Find where the given text appears and provide that cell's center as (x, y) coordinate. 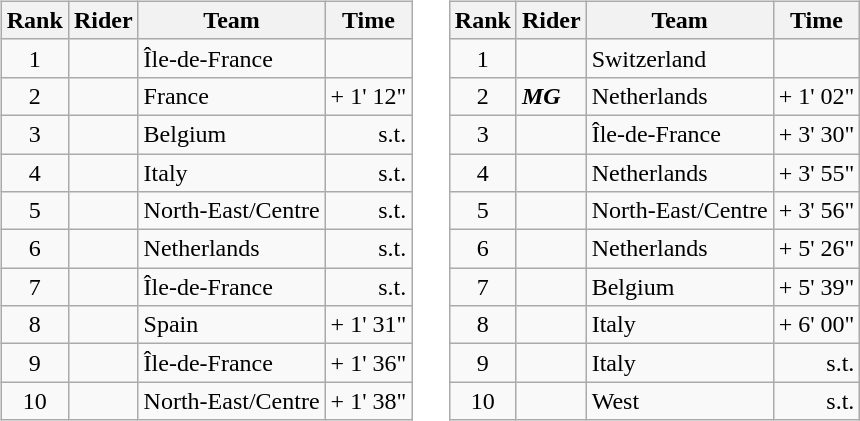
MG (551, 96)
West (680, 401)
+ 6' 00" (816, 325)
+ 5' 39" (816, 287)
+ 3' 30" (816, 134)
France (232, 96)
+ 1' 02" (816, 96)
+ 1' 31" (368, 325)
+ 1' 36" (368, 363)
Switzerland (680, 58)
Spain (232, 325)
+ 1' 12" (368, 96)
+ 1' 38" (368, 401)
+ 3' 55" (816, 173)
+ 3' 56" (816, 211)
+ 5' 26" (816, 249)
